Return the (X, Y) coordinate for the center point of the cell that contains the specified text.  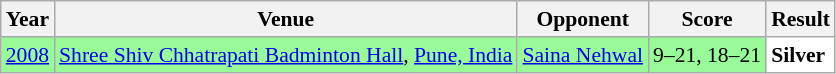
Shree Shiv Chhatrapati Badminton Hall, Pune, India (286, 55)
Year (28, 19)
2008 (28, 55)
Opponent (582, 19)
Venue (286, 19)
Score (707, 19)
Saina Nehwal (582, 55)
Result (800, 19)
9–21, 18–21 (707, 55)
Silver (800, 55)
